Pinpoint the cell where the given text exists, returning its (X, Y) midpoint coordinate. 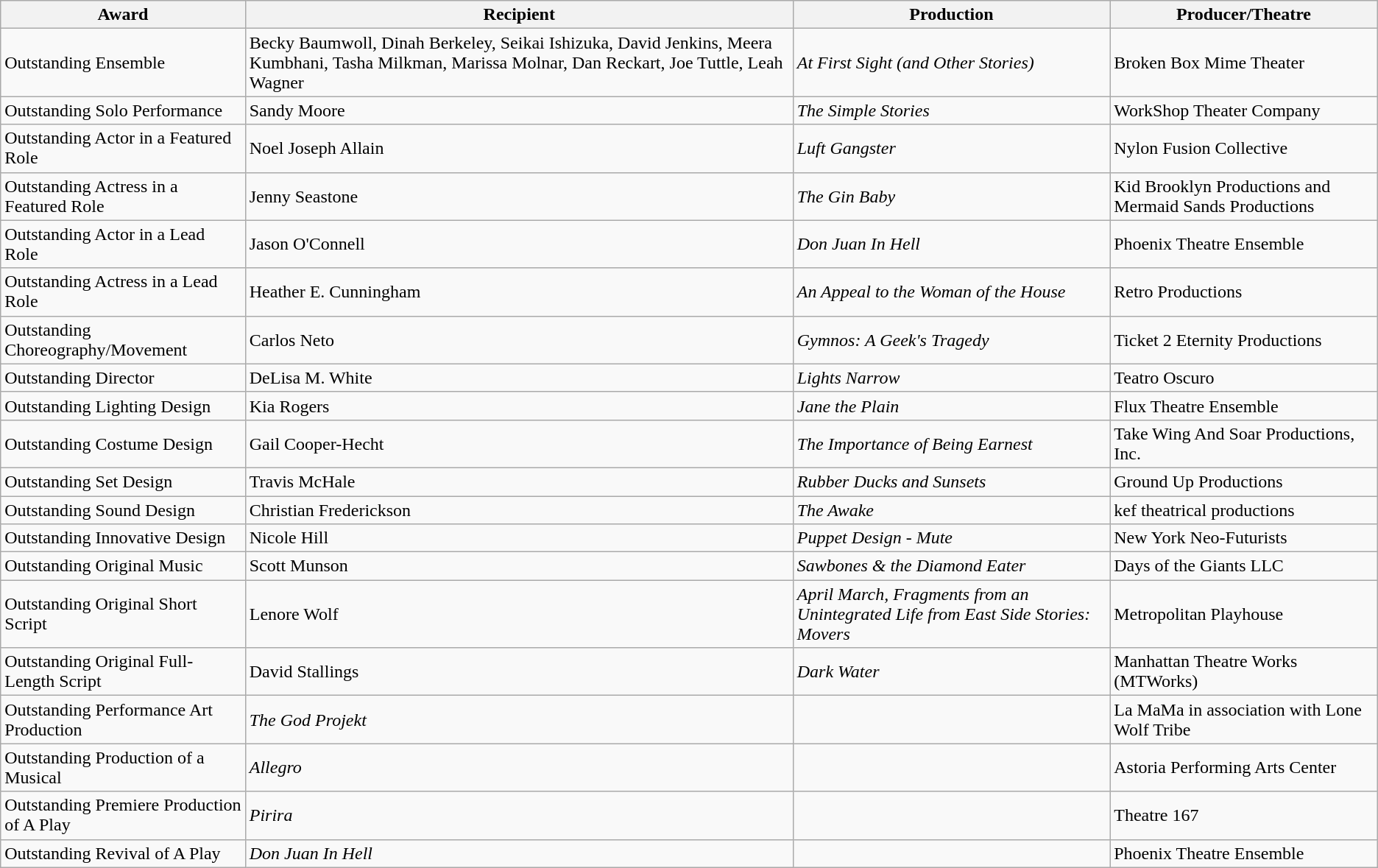
The Awake (951, 510)
Nicole Hill (519, 538)
Take Wing And Soar Productions, Inc. (1244, 443)
Rubber Ducks and Sunsets (951, 481)
At First Sight (and Other Stories) (951, 63)
Ticket 2 Eternity Productions (1244, 340)
Gail Cooper-Hecht (519, 443)
Nylon Fusion Collective (1244, 149)
Astoria Performing Arts Center (1244, 767)
Production (951, 15)
Outstanding Solo Performance (123, 110)
Outstanding Original Music (123, 566)
Becky Baumwoll, Dinah Berkeley, Seikai Ishizuka, David Jenkins, Meera Kumbhani, Tasha Milkman, Marissa Molnar, Dan Reckart, Joe Tuttle, Leah Wagner (519, 63)
Lenore Wolf (519, 614)
Producer/Theatre (1244, 15)
Outstanding Set Design (123, 481)
DeLisa M. White (519, 378)
Puppet Design - Mute (951, 538)
Pirira (519, 816)
The Importance of Being Earnest (951, 443)
Carlos Neto (519, 340)
Jason O'Connell (519, 244)
Metropolitan Playhouse (1244, 614)
Noel Joseph Allain (519, 149)
Sawbones & the Diamond Eater (951, 566)
Outstanding Original Full-Length Script (123, 671)
Outstanding Actress in a Lead Role (123, 292)
Lights Narrow (951, 378)
Manhattan Theatre Works (MTWorks) (1244, 671)
The God Projekt (519, 720)
Outstanding Innovative Design (123, 538)
Sandy Moore (519, 110)
Christian Frederickson (519, 510)
Kia Rogers (519, 406)
Outstanding Production of a Musical (123, 767)
Outstanding Premiere Production of A Play (123, 816)
Retro Productions (1244, 292)
Jane the Plain (951, 406)
Flux Theatre Ensemble (1244, 406)
WorkShop Theater Company (1244, 110)
Gymnos: A Geek's Tragedy (951, 340)
Theatre 167 (1244, 816)
Jenny Seastone (519, 196)
Travis McHale (519, 481)
Outstanding Costume Design (123, 443)
David Stallings (519, 671)
Outstanding Sound Design (123, 510)
Days of the Giants LLC (1244, 566)
kef theatrical productions (1244, 510)
Outstanding Revival of A Play (123, 853)
Outstanding Original Short Script (123, 614)
The Simple Stories (951, 110)
Luft Gangster (951, 149)
Kid Brooklyn Productions and Mermaid Sands Productions (1244, 196)
The Gin Baby (951, 196)
Recipient (519, 15)
Outstanding Actress in a Featured Role (123, 196)
Broken Box Mime Theater (1244, 63)
Outstanding Lighting Design (123, 406)
Ground Up Productions (1244, 481)
Dark Water (951, 671)
Outstanding Director (123, 378)
Outstanding Actor in a Featured Role (123, 149)
Heather E. Cunningham (519, 292)
Scott Munson (519, 566)
Outstanding Ensemble (123, 63)
An Appeal to the Woman of the House (951, 292)
Allegro (519, 767)
April March, Fragments from an Unintegrated Life from East Side Stories: Movers (951, 614)
Outstanding Actor in a Lead Role (123, 244)
Outstanding Choreography/Movement (123, 340)
La MaMa in association with Lone Wolf Tribe (1244, 720)
New York Neo-Futurists (1244, 538)
Teatro Oscuro (1244, 378)
Outstanding Performance Art Production (123, 720)
Award (123, 15)
